For the text-containing cell, return its midpoint in (X, Y) coordinate format. 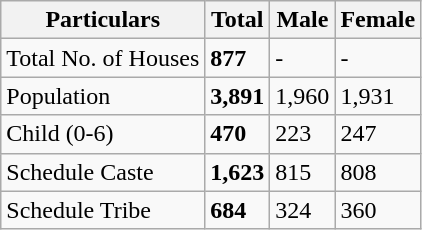
Female (378, 20)
247 (378, 134)
Child (0-6) (103, 134)
Schedule Caste (103, 172)
Schedule Tribe (103, 210)
Total (238, 20)
Population (103, 96)
Total No. of Houses (103, 58)
Particulars (103, 20)
Male (302, 20)
324 (302, 210)
3,891 (238, 96)
815 (302, 172)
360 (378, 210)
1,931 (378, 96)
684 (238, 210)
470 (238, 134)
877 (238, 58)
223 (302, 134)
1,623 (238, 172)
808 (378, 172)
1,960 (302, 96)
